Provide the (X, Y) coordinate of the cell's center where the given text is located.  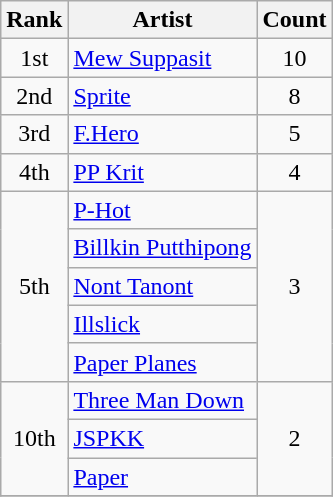
Artist (162, 20)
4th (34, 172)
JSPKK (162, 438)
10th (34, 438)
8 (294, 96)
3rd (34, 134)
Mew Suppasit (162, 58)
Billkin Putthipong (162, 248)
5 (294, 134)
Three Man Down (162, 400)
F.Hero (162, 134)
2nd (34, 96)
2 (294, 438)
Count (294, 20)
Illslick (162, 324)
5th (34, 286)
1st (34, 58)
Nont Tanont (162, 286)
PP Krit (162, 172)
Paper Planes (162, 362)
10 (294, 58)
4 (294, 172)
Paper (162, 477)
Rank (34, 20)
P-Hot (162, 210)
3 (294, 286)
Sprite (162, 96)
